Provide the (x, y) coordinate of the cell's center where the given text is located.  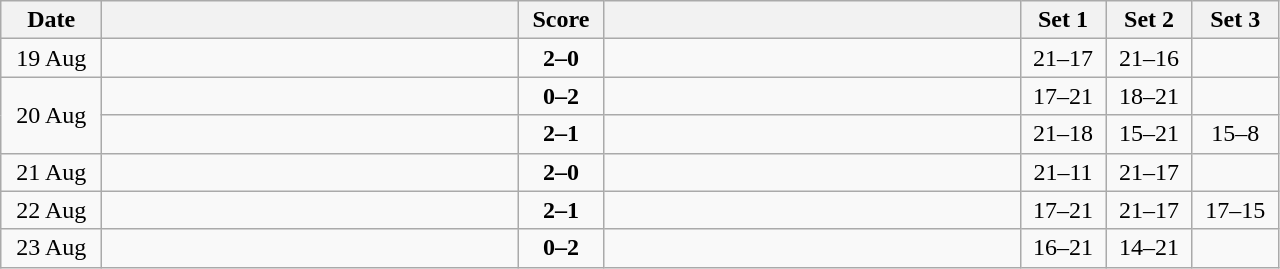
14–21 (1149, 248)
15–21 (1149, 134)
21–16 (1149, 58)
23 Aug (52, 248)
Set 2 (1149, 20)
Set 3 (1235, 20)
18–21 (1149, 96)
21 Aug (52, 172)
15–8 (1235, 134)
16–21 (1063, 248)
21–11 (1063, 172)
20 Aug (52, 115)
21–18 (1063, 134)
22 Aug (52, 210)
Date (52, 20)
17–15 (1235, 210)
Set 1 (1063, 20)
Score (561, 20)
19 Aug (52, 58)
